Detect which cell encompasses the target text, then output its (x, y) center coordinate. 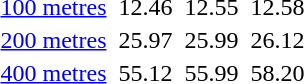
25.99 (212, 40)
25.97 (146, 40)
